For the text-containing cell, return its midpoint in (x, y) coordinate format. 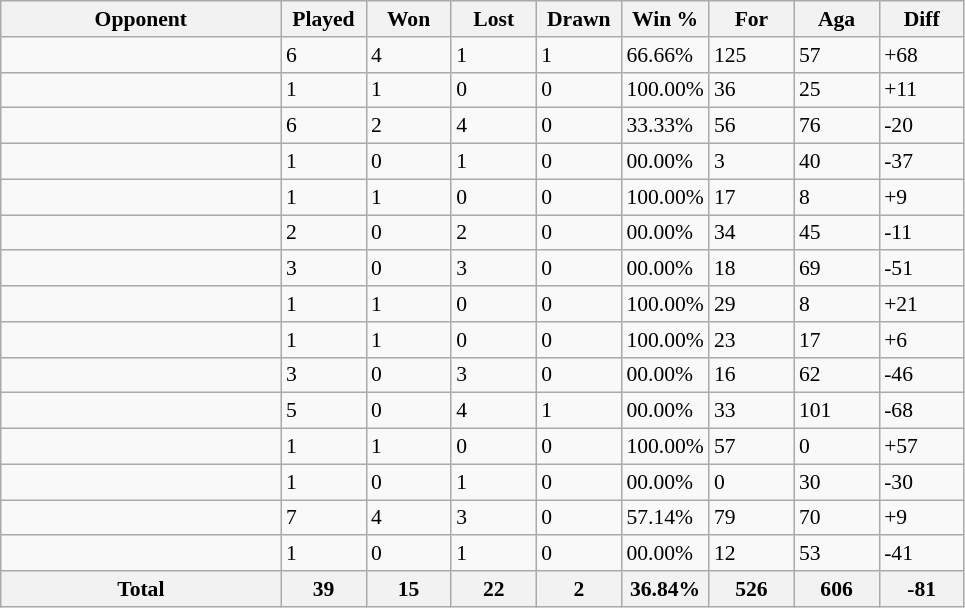
-41 (922, 554)
16 (752, 375)
30 (836, 482)
Won (408, 19)
Win % (664, 19)
-46 (922, 375)
Total (141, 589)
Diff (922, 19)
33 (752, 411)
36 (752, 90)
56 (752, 126)
-20 (922, 126)
Aga (836, 19)
Lost (494, 19)
25 (836, 90)
62 (836, 375)
39 (324, 589)
-51 (922, 269)
33.33% (664, 126)
34 (752, 233)
57.14% (664, 518)
76 (836, 126)
101 (836, 411)
+6 (922, 340)
For (752, 19)
29 (752, 304)
15 (408, 589)
Played (324, 19)
-11 (922, 233)
526 (752, 589)
-30 (922, 482)
5 (324, 411)
+11 (922, 90)
22 (494, 589)
-68 (922, 411)
70 (836, 518)
53 (836, 554)
40 (836, 162)
Opponent (141, 19)
606 (836, 589)
+57 (922, 447)
36.84% (664, 589)
66.66% (664, 55)
-37 (922, 162)
79 (752, 518)
18 (752, 269)
+21 (922, 304)
7 (324, 518)
45 (836, 233)
23 (752, 340)
125 (752, 55)
-81 (922, 589)
69 (836, 269)
Drawn (578, 19)
+68 (922, 55)
12 (752, 554)
